Locate the cell with the specified text and output its [X, Y] center coordinate. 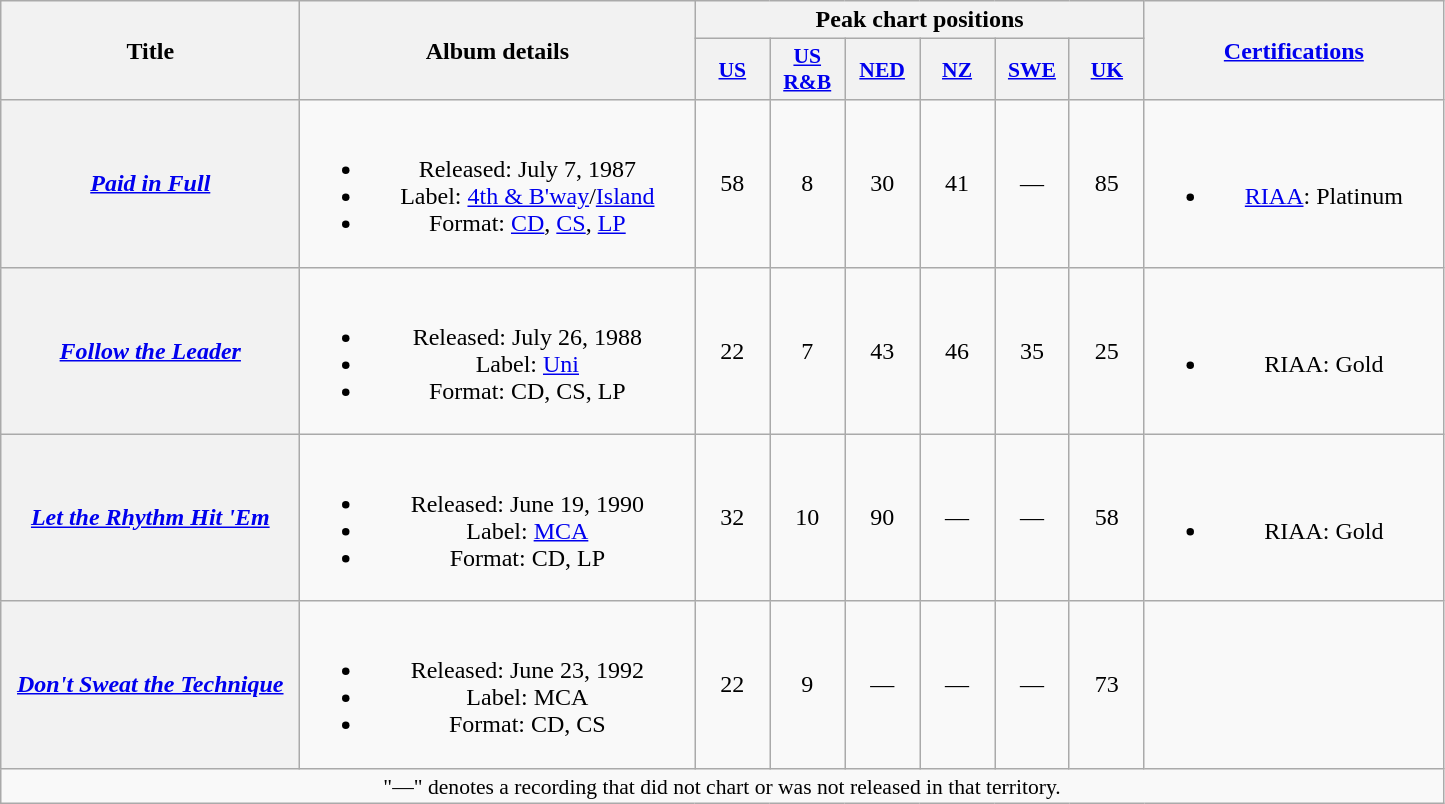
46 [958, 350]
32 [732, 518]
US R&B [808, 70]
10 [808, 518]
85 [1106, 184]
SWE [1032, 70]
9 [808, 684]
Released: June 19, 1990Label: MCAFormat: CD, LP [498, 518]
90 [882, 518]
41 [958, 184]
43 [882, 350]
US [732, 70]
30 [882, 184]
Peak chart positions [920, 20]
Let the Rhythm Hit 'Em [150, 518]
8 [808, 184]
Follow the Leader [150, 350]
35 [1032, 350]
"—" denotes a recording that did not chart or was not released in that territory. [722, 786]
RIAA: Platinum [1294, 184]
25 [1106, 350]
7 [808, 350]
Certifications [1294, 50]
Title [150, 50]
73 [1106, 684]
NZ [958, 70]
Paid in Full [150, 184]
Released: June 23, 1992Label: MCAFormat: CD, CS [498, 684]
Released: July 26, 1988Label: UniFormat: CD, CS, LP [498, 350]
Released: July 7, 1987Label: 4th & B'way/IslandFormat: CD, CS, LP [498, 184]
Don't Sweat the Technique [150, 684]
NED [882, 70]
UK [1106, 70]
Album details [498, 50]
